Output the (x, y) coordinate of the center of the cell containing the given text.  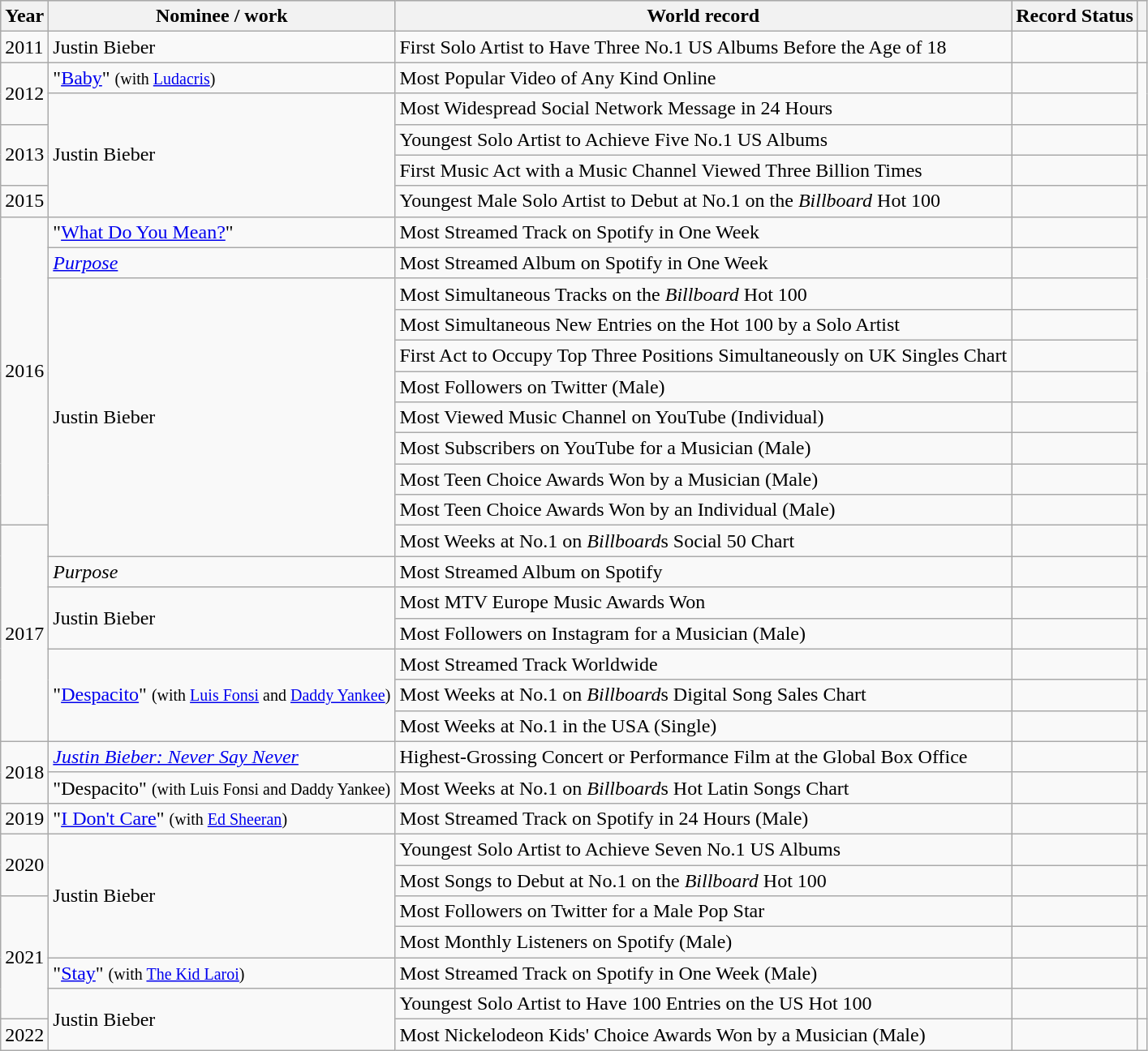
Most Followers on Twitter (Male) (703, 387)
Youngest Solo Artist to Achieve Seven No.1 US Albums (703, 849)
2016 (24, 371)
2011 (24, 47)
"Baby" (with Ludacris) (222, 78)
Most Monthly Listeners on Spotify (Male) (703, 942)
2018 (24, 772)
2021 (24, 958)
Most Streamed Track on Spotify in 24 Hours (Male) (703, 818)
Most Weeks at No.1 in the USA (Single) (703, 726)
2019 (24, 818)
Most Simultaneous Tracks on the Billboard Hot 100 (703, 294)
Most Nickelodeon Kids' Choice Awards Won by a Musician (Male) (703, 1035)
Most Simultaneous New Entries on the Hot 100 by a Solo Artist (703, 324)
"Stay" (with The Kid Laroi) (222, 973)
Most Streamed Album on Spotify (703, 572)
"I Don't Care" (with Ed Sheeran) (222, 818)
Most Streamed Track Worldwide (703, 664)
Youngest Male Solo Artist to Debut at No.1 on the Billboard Hot 100 (703, 201)
Most MTV Europe Music Awards Won (703, 603)
First Music Act with a Music Channel Viewed Three Billion Times (703, 170)
First Solo Artist to Have Three No.1 US Albums Before the Age of 18 (703, 47)
Most Subscribers on YouTube for a Musician (Male) (703, 448)
2015 (24, 201)
Most Followers on Instagram for a Musician (Male) (703, 633)
Highest-Grossing Concert or Performance Film at the Global Box Office (703, 757)
2013 (24, 155)
"What Do You Mean?" (222, 232)
Most Streamed Track on Spotify in One Week (703, 232)
2022 (24, 1035)
2017 (24, 633)
Most Songs to Debut at No.1 on the Billboard Hot 100 (703, 880)
Most Popular Video of Any Kind Online (703, 78)
World record (703, 16)
Justin Bieber: Never Say Never (222, 757)
Most Weeks at No.1 on Billboards Social 50 Chart (703, 541)
Most Widespread Social Network Message in 24 Hours (703, 109)
Most Followers on Twitter for a Male Pop Star (703, 912)
Most Streamed Album on Spotify in One Week (703, 263)
Most Weeks at No.1 on Billboards Hot Latin Songs Chart (703, 787)
Year (24, 16)
2012 (24, 93)
Nominee / work (222, 16)
Most Teen Choice Awards Won by a Musician (Male) (703, 479)
Most Streamed Track on Spotify in One Week (Male) (703, 973)
First Act to Occupy Top Three Positions Simultaneously on UK Singles Chart (703, 355)
Most Teen Choice Awards Won by an Individual (Male) (703, 510)
Record Status (1075, 16)
2020 (24, 864)
Youngest Solo Artist to Have 100 Entries on the US Hot 100 (703, 1004)
Most Viewed Music Channel on YouTube (Individual) (703, 418)
Most Weeks at No.1 on Billboards Digital Song Sales Chart (703, 695)
Youngest Solo Artist to Achieve Five No.1 US Albums (703, 139)
